Pinpoint the cell where the given text exists, returning its [x, y] midpoint coordinate. 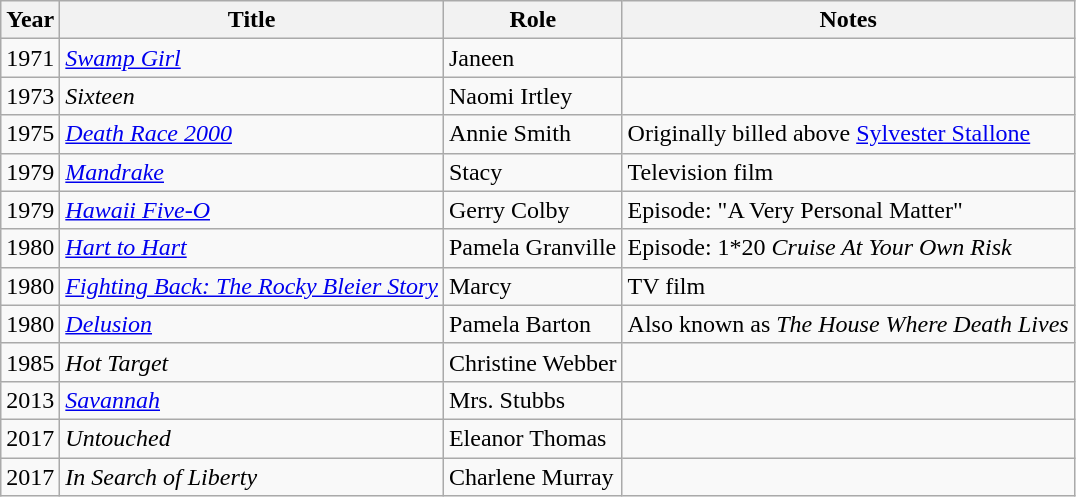
Television film [848, 172]
In Search of Liberty [252, 477]
Role [532, 20]
Notes [848, 20]
Also known as The House Where Death Lives [848, 324]
Stacy [532, 172]
Episode: "A Very Personal Matter" [848, 210]
TV film [848, 286]
Episode: 1*20 Cruise At Your Own Risk [848, 248]
Marcy [532, 286]
Mandrake [252, 172]
Swamp Girl [252, 58]
Janeen [532, 58]
Death Race 2000 [252, 134]
Savannah [252, 400]
Title [252, 20]
Year [30, 20]
Charlene Murray [532, 477]
Eleanor Thomas [532, 438]
Untouched [252, 438]
Annie Smith [532, 134]
Sixteen [252, 96]
Gerry Colby [532, 210]
Christine Webber [532, 362]
Hart to Hart [252, 248]
Pamela Granville [532, 248]
Delusion [252, 324]
2013 [30, 400]
1985 [30, 362]
Hot Target [252, 362]
1975 [30, 134]
Hawaii Five-O [252, 210]
Originally billed above Sylvester Stallone [848, 134]
Mrs. Stubbs [532, 400]
1971 [30, 58]
Pamela Barton [532, 324]
Naomi Irtley [532, 96]
Fighting Back: The Rocky Bleier Story [252, 286]
1973 [30, 96]
